Scan for the cell matching the given text and deliver its [x, y] coordinate at center. 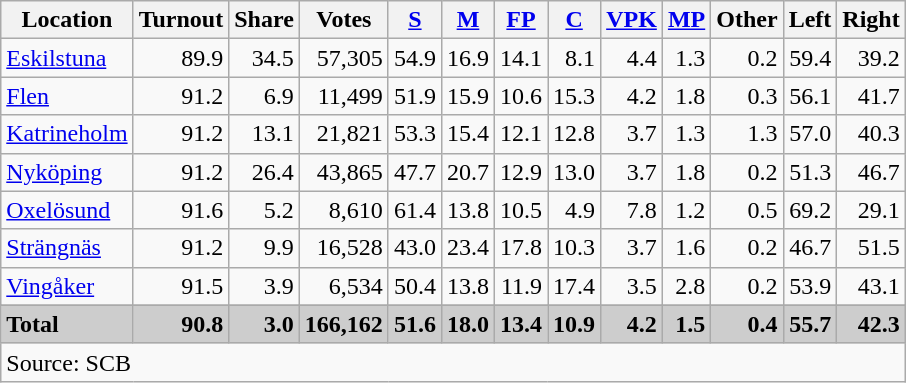
18.0 [468, 324]
1.6 [686, 248]
13.0 [574, 172]
Strängnäs [67, 248]
Nyköping [67, 172]
8.1 [574, 58]
MP [686, 20]
43.1 [871, 286]
51.6 [414, 324]
3.0 [264, 324]
16,528 [344, 248]
69.2 [810, 210]
53.3 [414, 134]
3.5 [632, 286]
10.3 [574, 248]
57.0 [810, 134]
1.2 [686, 210]
14.1 [522, 58]
5.2 [264, 210]
11,499 [344, 96]
4.9 [574, 210]
10.9 [574, 324]
4.4 [632, 58]
12.8 [574, 134]
20.7 [468, 172]
91.6 [181, 210]
6.9 [264, 96]
Eskilstuna [67, 58]
7.8 [632, 210]
51.5 [871, 248]
2.8 [686, 286]
10.6 [522, 96]
Left [810, 20]
15.3 [574, 96]
39.2 [871, 58]
M [468, 20]
S [414, 20]
55.7 [810, 324]
17.8 [522, 248]
43.0 [414, 248]
0.5 [747, 210]
3.9 [264, 286]
VPK [632, 20]
53.9 [810, 286]
Turnout [181, 20]
91.5 [181, 286]
59.4 [810, 58]
8,610 [344, 210]
12.9 [522, 172]
34.5 [264, 58]
16.9 [468, 58]
29.1 [871, 210]
51.9 [414, 96]
Source: SCB [453, 362]
21,821 [344, 134]
50.4 [414, 286]
15.9 [468, 96]
Votes [344, 20]
0.3 [747, 96]
42.3 [871, 324]
C [574, 20]
1.5 [686, 324]
57,305 [344, 58]
41.7 [871, 96]
Flen [67, 96]
Oxelösund [67, 210]
Katrineholm [67, 134]
13.1 [264, 134]
10.5 [522, 210]
11.9 [522, 286]
40.3 [871, 134]
90.8 [181, 324]
6,534 [344, 286]
FP [522, 20]
Share [264, 20]
Location [67, 20]
51.3 [810, 172]
15.4 [468, 134]
26.4 [264, 172]
Right [871, 20]
9.9 [264, 248]
47.7 [414, 172]
Other [747, 20]
54.9 [414, 58]
17.4 [574, 286]
Vingåker [67, 286]
0.4 [747, 324]
13.4 [522, 324]
23.4 [468, 248]
Total [67, 324]
166,162 [344, 324]
89.9 [181, 58]
61.4 [414, 210]
56.1 [810, 96]
43,865 [344, 172]
12.1 [522, 134]
